Return the (X, Y) coordinate for the center point of the cell that contains the specified text.  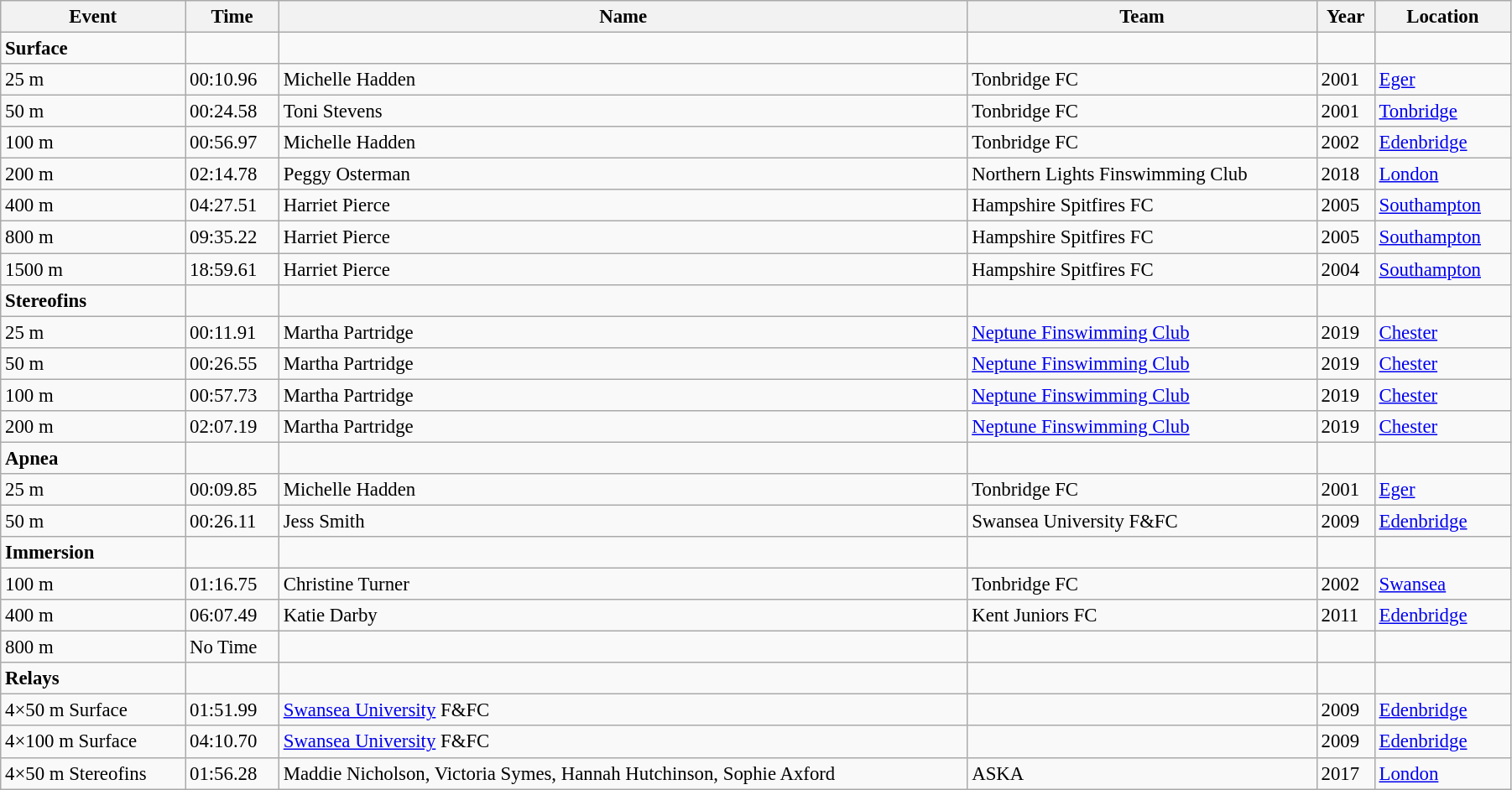
Stereofins (93, 300)
04:27.51 (232, 205)
Location (1442, 17)
18:59.61 (232, 269)
00:26.11 (232, 521)
2018 (1346, 174)
00:57.73 (232, 395)
Peggy Osterman (623, 174)
02:14.78 (232, 174)
02:07.19 (232, 427)
Jess Smith (623, 521)
Immersion (93, 553)
Event (93, 17)
01:56.28 (232, 773)
Team (1142, 17)
No Time (232, 647)
Name (623, 17)
4×50 m Surface (93, 710)
ASKA (1142, 773)
09:35.22 (232, 237)
Maddie Nicholson, Victoria Symes, Hannah Hutchinson, Sophie Axford (623, 773)
Northern Lights Finswimming Club (1142, 174)
Katie Darby (623, 616)
Surface (93, 49)
04:10.70 (232, 742)
1500 m (93, 269)
2011 (1346, 616)
2017 (1346, 773)
4×50 m Stereofins (93, 773)
Swansea (1442, 585)
Apnea (93, 458)
00:24.58 (232, 112)
Toni Stevens (623, 112)
Kent Juniors FC (1142, 616)
2004 (1346, 269)
4×100 m Surface (93, 742)
00:56.97 (232, 143)
Christine Turner (623, 585)
00:11.91 (232, 332)
00:09.85 (232, 490)
01:51.99 (232, 710)
06:07.49 (232, 616)
00:10.96 (232, 80)
01:16.75 (232, 585)
Time (232, 17)
Year (1346, 17)
Relays (93, 678)
00:26.55 (232, 363)
Tonbridge (1442, 112)
